Scan for the cell matching the given text and deliver its (x, y) coordinate at center. 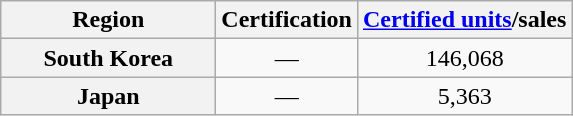
Japan (108, 96)
Region (108, 20)
5,363 (464, 96)
Certified units/sales (464, 20)
South Korea (108, 58)
146,068 (464, 58)
Certification (287, 20)
